From the cell containing the given text, extract its center point as [X, Y] coordinate. 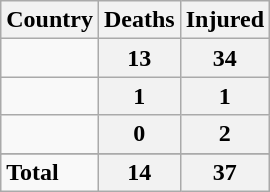
Country [50, 20]
14 [139, 172]
13 [139, 58]
Injured [224, 20]
37 [224, 172]
0 [139, 134]
Deaths [139, 20]
Total [50, 172]
34 [224, 58]
2 [224, 134]
